Detect which cell encompasses the target text, then output its (X, Y) center coordinate. 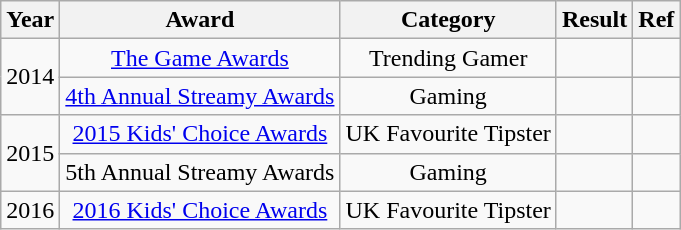
5th Annual Streamy Awards (200, 172)
Category (448, 20)
Year (30, 20)
2016 (30, 210)
The Game Awards (200, 58)
Trending Gamer (448, 58)
2016 Kids' Choice Awards (200, 210)
2015 (30, 153)
2015 Kids' Choice Awards (200, 134)
Award (200, 20)
4th Annual Streamy Awards (200, 96)
Ref (656, 20)
Result (594, 20)
2014 (30, 77)
